Extract the [x, y] coordinate from the center of the cell holding the provided text.  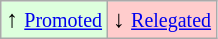
↓ Relegated [162, 20]
↑ Promoted [54, 20]
